Find where the given text appears and provide that cell's center as [X, Y] coordinate. 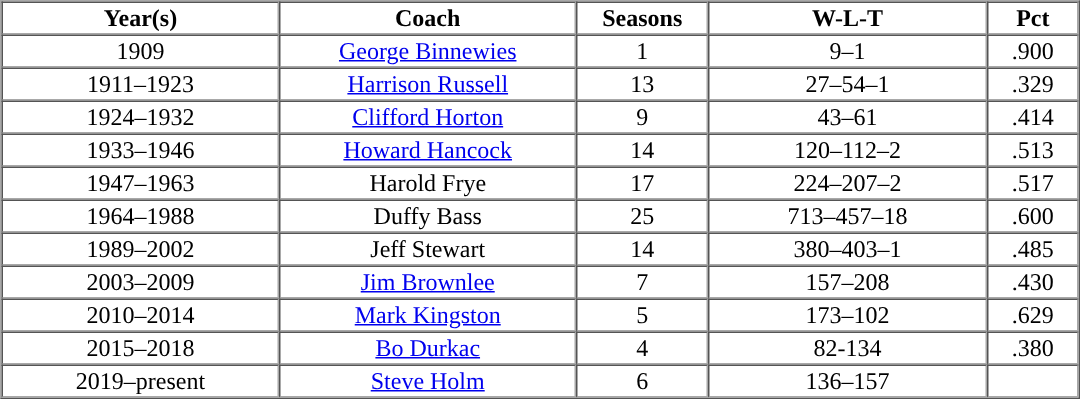
W-L-T [848, 18]
7 [642, 282]
Seasons [642, 18]
Harold Frye [428, 182]
2015–2018 [141, 348]
.414 [1034, 116]
.600 [1034, 216]
82-134 [848, 348]
.900 [1034, 50]
6 [642, 380]
224–207–2 [848, 182]
2010–2014 [141, 314]
2019–present [141, 380]
1933–1946 [141, 150]
25 [642, 216]
.380 [1034, 348]
.430 [1034, 282]
4 [642, 348]
.517 [1034, 182]
Duffy Bass [428, 216]
Clifford Horton [428, 116]
Bo Durkac [428, 348]
1909 [141, 50]
.485 [1034, 248]
Jeff Stewart [428, 248]
5 [642, 314]
1 [642, 50]
43–61 [848, 116]
9 [642, 116]
173–102 [848, 314]
Howard Hancock [428, 150]
Year(s) [141, 18]
.513 [1034, 150]
713–457–18 [848, 216]
1924–1932 [141, 116]
1989–2002 [141, 248]
Coach [428, 18]
Harrison Russell [428, 84]
1947–1963 [141, 182]
120–112–2 [848, 150]
17 [642, 182]
157–208 [848, 282]
George Binnewies [428, 50]
Steve Holm [428, 380]
380–403–1 [848, 248]
Pct [1034, 18]
9–1 [848, 50]
.329 [1034, 84]
Jim Brownlee [428, 282]
136–157 [848, 380]
1911–1923 [141, 84]
27–54–1 [848, 84]
Mark Kingston [428, 314]
.629 [1034, 314]
13 [642, 84]
1964–1988 [141, 216]
2003–2009 [141, 282]
